Provide the [X, Y] coordinate of the cell's center where the given text is located.  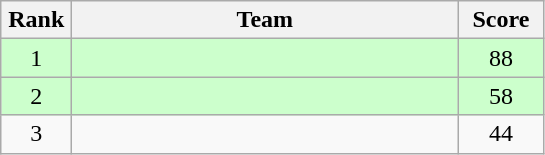
3 [36, 134]
Team [265, 20]
2 [36, 96]
44 [501, 134]
Score [501, 20]
Rank [36, 20]
1 [36, 58]
58 [501, 96]
88 [501, 58]
